Locate the cell with the specified text and output its [X, Y] center coordinate. 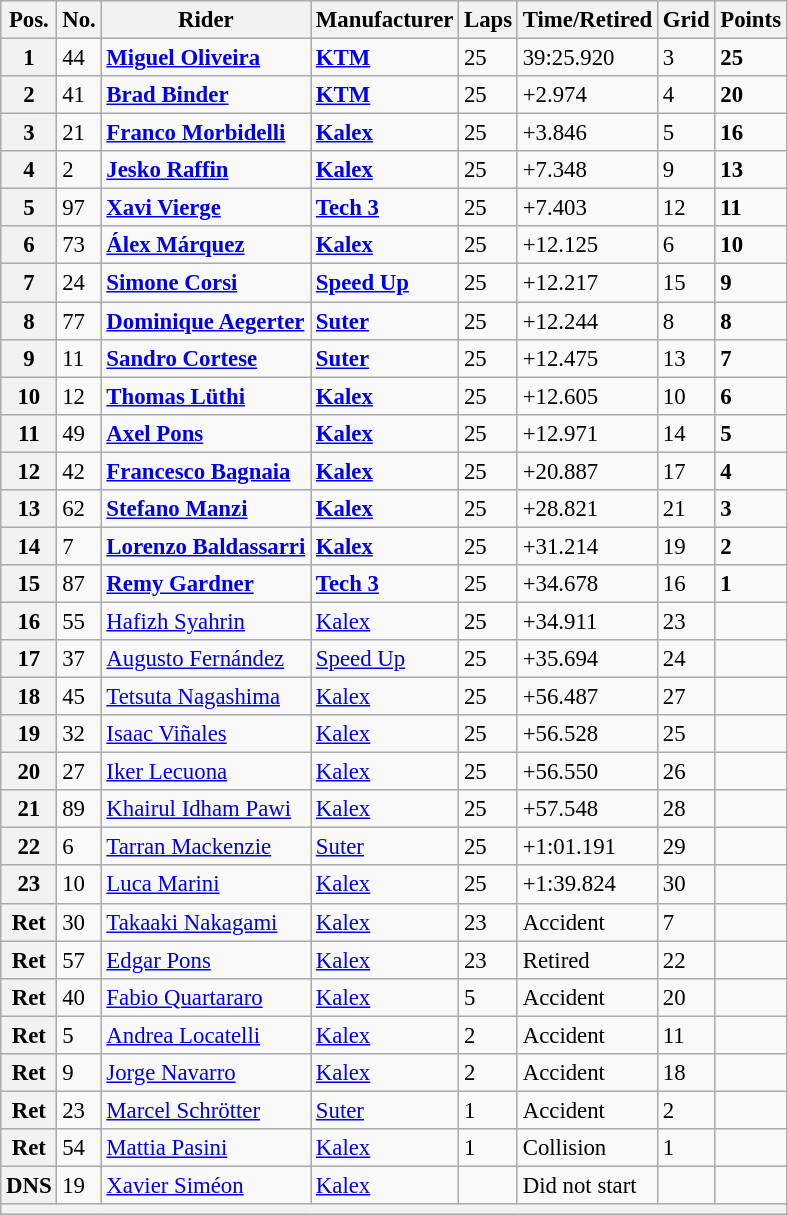
+12.971 [587, 433]
+34.678 [587, 584]
No. [79, 20]
+12.125 [587, 245]
Álex Márquez [206, 245]
+56.550 [587, 772]
97 [79, 208]
+12.605 [587, 396]
Axel Pons [206, 433]
57 [79, 960]
Mattia Pasini [206, 1148]
89 [79, 809]
29 [686, 847]
Dominique Aegerter [206, 321]
Lorenzo Baldassarri [206, 546]
Khairul Idham Pawi [206, 809]
77 [79, 321]
Jesko Raffin [206, 170]
42 [79, 471]
Hafizh Syahrin [206, 621]
Tetsuta Nagashima [206, 697]
32 [79, 734]
Grid [686, 20]
Points [750, 20]
Pos. [29, 20]
+1:39.824 [587, 885]
+12.475 [587, 358]
+20.887 [587, 471]
+35.694 [587, 659]
44 [79, 58]
Time/Retired [587, 20]
26 [686, 772]
28 [686, 809]
Thomas Lüthi [206, 396]
Simone Corsi [206, 283]
+28.821 [587, 509]
Stefano Manzi [206, 509]
62 [79, 509]
+2.974 [587, 95]
37 [79, 659]
+7.403 [587, 208]
41 [79, 95]
87 [79, 584]
Takaaki Nakagami [206, 922]
Andrea Locatelli [206, 1035]
Luca Marini [206, 885]
Iker Lecuona [206, 772]
+7.348 [587, 170]
Brad Binder [206, 95]
Xavier Siméon [206, 1185]
+12.217 [587, 283]
Manufacturer [385, 20]
Francesco Bagnaia [206, 471]
+57.548 [587, 809]
+56.528 [587, 734]
55 [79, 621]
Xavi Vierge [206, 208]
Jorge Navarro [206, 1073]
DNS [29, 1185]
Edgar Pons [206, 960]
39:25.920 [587, 58]
73 [79, 245]
Isaac Viñales [206, 734]
40 [79, 997]
+34.911 [587, 621]
Did not start [587, 1185]
49 [79, 433]
Retired [587, 960]
Augusto Fernández [206, 659]
Fabio Quartararo [206, 997]
Marcel Schrötter [206, 1110]
Sandro Cortese [206, 358]
+1:01.191 [587, 847]
+3.846 [587, 133]
54 [79, 1148]
Tarran Mackenzie [206, 847]
+31.214 [587, 546]
Franco Morbidelli [206, 133]
Remy Gardner [206, 584]
Laps [488, 20]
Rider [206, 20]
Collision [587, 1148]
+56.487 [587, 697]
+12.244 [587, 321]
45 [79, 697]
Miguel Oliveira [206, 58]
